Return (x, y) of the center of cell containing provided text 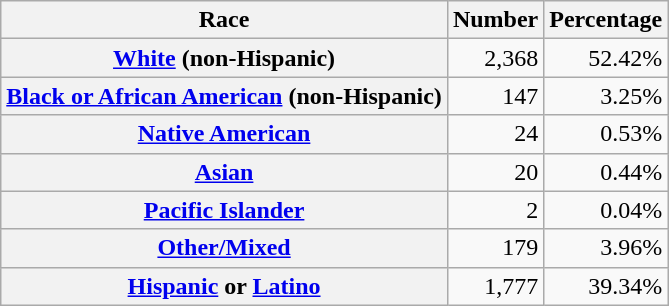
147 (495, 96)
Race (224, 20)
179 (495, 248)
3.96% (606, 248)
20 (495, 172)
Number (495, 20)
Percentage (606, 20)
0.44% (606, 172)
3.25% (606, 96)
White (non-Hispanic) (224, 58)
Black or African American (non-Hispanic) (224, 96)
Other/Mixed (224, 248)
0.53% (606, 134)
0.04% (606, 210)
Hispanic or Latino (224, 286)
24 (495, 134)
Asian (224, 172)
52.42% (606, 58)
Pacific Islander (224, 210)
1,777 (495, 286)
2 (495, 210)
2,368 (495, 58)
Native American (224, 134)
39.34% (606, 286)
